Provide the [x, y] coordinate of the cell's center where the given text is located.  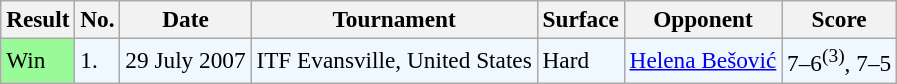
7–6(3), 7–5 [840, 60]
29 July 2007 [186, 60]
ITF Evansville, United States [394, 60]
Date [186, 19]
Surface [580, 19]
Helena Bešović [703, 60]
No. [98, 19]
Score [840, 19]
1. [98, 60]
Hard [580, 60]
Result [38, 19]
Win [38, 60]
Opponent [703, 19]
Tournament [394, 19]
